Extract the (x, y) coordinate from the center of the cell holding the provided text.  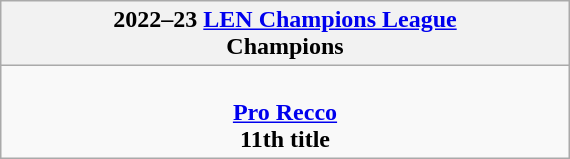
Pro Recco11th title (284, 112)
2022–23 LEN Champions LeagueChampions (284, 34)
